Locate the cell with the specified text and output its [X, Y] center coordinate. 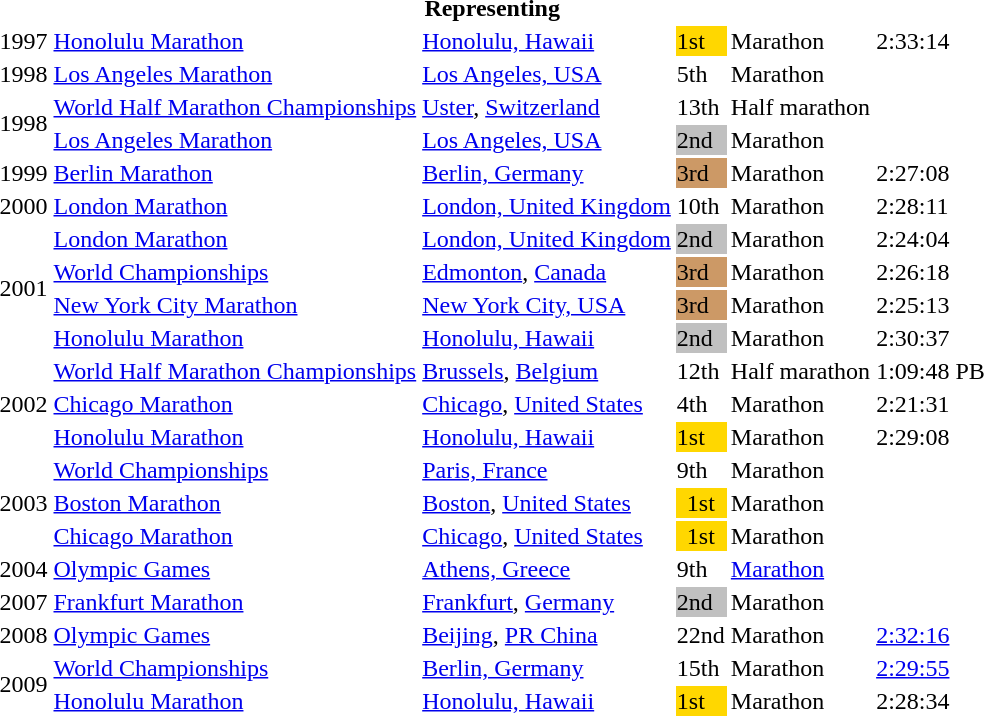
Brussels, Belgium [547, 371]
4th [700, 404]
13th [700, 107]
Paris, France [547, 470]
12th [700, 371]
Berlin Marathon [235, 173]
Athens, Greece [547, 569]
Frankfurt Marathon [235, 602]
22nd [700, 635]
5th [700, 74]
10th [700, 206]
Uster, Switzerland [547, 107]
15th [700, 668]
Edmonton, Canada [547, 272]
Boston Marathon [235, 503]
New York City Marathon [235, 305]
New York City, USA [547, 305]
Beijing, PR China [547, 635]
Frankfurt, Germany [547, 602]
Boston, United States [547, 503]
